Detect which cell encompasses the target text, then output its (x, y) center coordinate. 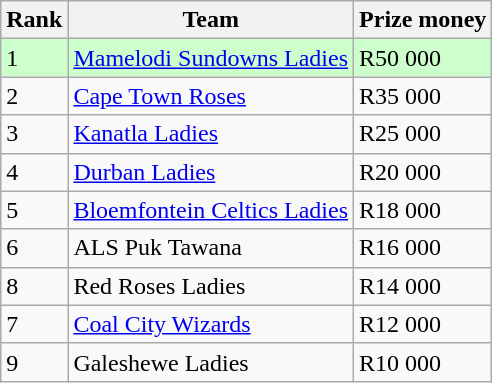
ALS Puk Tawana (211, 248)
Kanatla Ladies (211, 134)
R16 000 (423, 248)
9 (34, 362)
Cape Town Roses (211, 96)
1 (34, 58)
Team (211, 20)
R35 000 (423, 96)
R14 000 (423, 286)
Galeshewe Ladies (211, 362)
R50 000 (423, 58)
Coal City Wizards (211, 324)
R12 000 (423, 324)
6 (34, 248)
Rank (34, 20)
R10 000 (423, 362)
5 (34, 210)
R18 000 (423, 210)
R20 000 (423, 172)
R25 000 (423, 134)
Durban Ladies (211, 172)
Red Roses Ladies (211, 286)
7 (34, 324)
2 (34, 96)
8 (34, 286)
Prize money (423, 20)
Mamelodi Sundowns Ladies (211, 58)
Bloemfontein Celtics Ladies (211, 210)
4 (34, 172)
3 (34, 134)
